Provide the (x, y) coordinate of the cell's center where the given text is located.  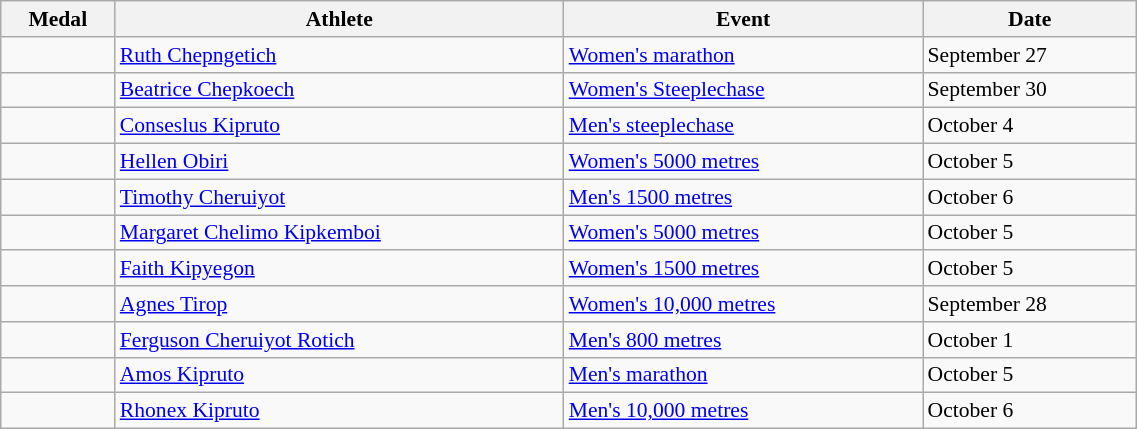
Men's steeplechase (744, 126)
Men's 800 metres (744, 340)
Agnes Tirop (340, 304)
September 28 (1030, 304)
Beatrice Chepkoech (340, 90)
Date (1030, 19)
Ruth Chepngetich (340, 55)
Athlete (340, 19)
Ferguson Cheruiyot Rotich (340, 340)
Women's 1500 metres (744, 269)
October 1 (1030, 340)
Conseslus Kipruto (340, 126)
Men's marathon (744, 375)
Men's 1500 metres (744, 197)
Men's 10,000 metres (744, 411)
September 30 (1030, 90)
Hellen Obiri (340, 162)
Rhonex Kipruto (340, 411)
Timothy Cheruiyot (340, 197)
Women's marathon (744, 55)
September 27 (1030, 55)
Amos Kipruto (340, 375)
October 4 (1030, 126)
Women's Steeplechase (744, 90)
Faith Kipyegon (340, 269)
Event (744, 19)
Margaret Chelimo Kipkemboi (340, 233)
Women's 10,000 metres (744, 304)
Medal (58, 19)
